Detect which cell encompasses the target text, then output its (x, y) center coordinate. 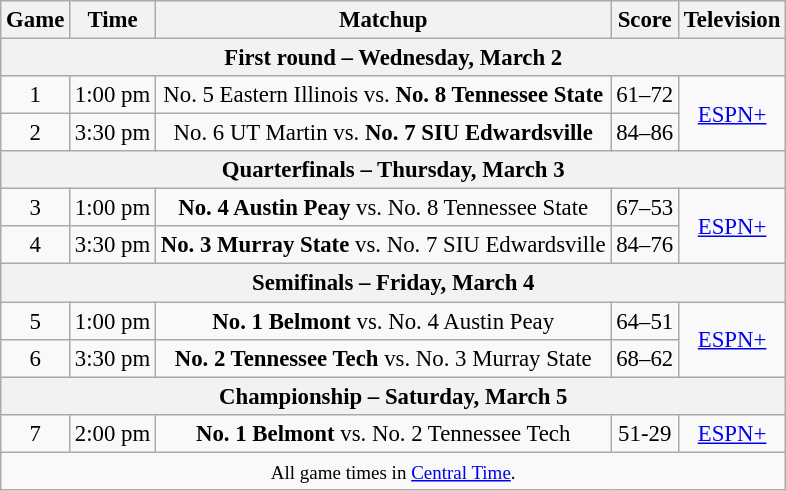
No. 2 Tennessee Tech vs. No. 3 Murray State (382, 358)
4 (36, 245)
64–51 (645, 321)
84–86 (645, 133)
1 (36, 95)
Matchup (382, 20)
3 (36, 208)
61–72 (645, 95)
First round – Wednesday, March 2 (394, 58)
68–62 (645, 358)
Championship – Saturday, March 5 (394, 396)
2:00 pm (113, 433)
67–53 (645, 208)
Quarterfinals – Thursday, March 3 (394, 170)
No. 6 UT Martin vs. No. 7 SIU Edwardsville (382, 133)
All game times in Central Time. (394, 471)
No. 5 Eastern Illinois vs. No. 8 Tennessee State (382, 95)
Score (645, 20)
No. 1 Belmont vs. No. 4 Austin Peay (382, 321)
No. 4 Austin Peay vs. No. 8 Tennessee State (382, 208)
Television (732, 20)
No. 1 Belmont vs. No. 2 Tennessee Tech (382, 433)
51-29 (645, 433)
5 (36, 321)
Game (36, 20)
84–76 (645, 245)
6 (36, 358)
Time (113, 20)
No. 3 Murray State vs. No. 7 SIU Edwardsville (382, 245)
2 (36, 133)
7 (36, 433)
Semifinals – Friday, March 4 (394, 283)
